Scan for the cell matching the given text and deliver its (x, y) coordinate at center. 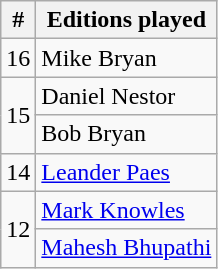
Mark Knowles (126, 210)
14 (18, 172)
15 (18, 115)
Bob Bryan (126, 134)
Mahesh Bhupathi (126, 248)
Editions played (126, 20)
# (18, 20)
Leander Paes (126, 172)
12 (18, 229)
Daniel Nestor (126, 96)
16 (18, 58)
Mike Bryan (126, 58)
